Return the (x, y) coordinate for the center point of the cell that contains the specified text.  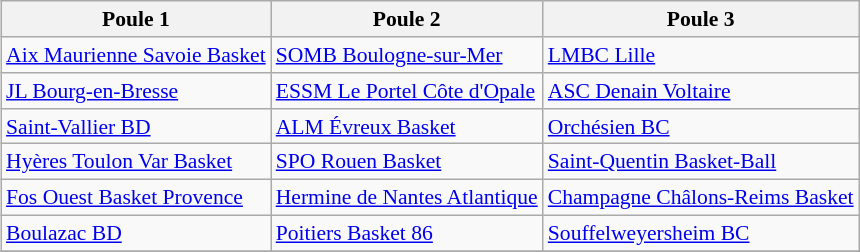
Poitiers Basket 86 (407, 233)
ASC Denain Voltaire (701, 91)
Orchésien BC (701, 126)
Poule 3 (701, 19)
ALM Évreux Basket (407, 126)
ESSM Le Portel Côte d'Opale (407, 91)
Saint-Quentin Basket-Ball (701, 162)
Champagne Châlons-Reims Basket (701, 197)
Fos Ouest Basket Provence (136, 197)
Poule 2 (407, 19)
Hermine de Nantes Atlantique (407, 197)
Aix Maurienne Savoie Basket (136, 55)
Poule 1 (136, 19)
Boulazac BD (136, 233)
Saint-Vallier BD (136, 126)
SOMB Boulogne-sur-Mer (407, 55)
Hyères Toulon Var Basket (136, 162)
LMBC Lille (701, 55)
Souffelweyersheim BC (701, 233)
SPO Rouen Basket (407, 162)
JL Bourg-en-Bresse (136, 91)
